Identify which cell holds the provided text, then report its (x, y) central coordinate. 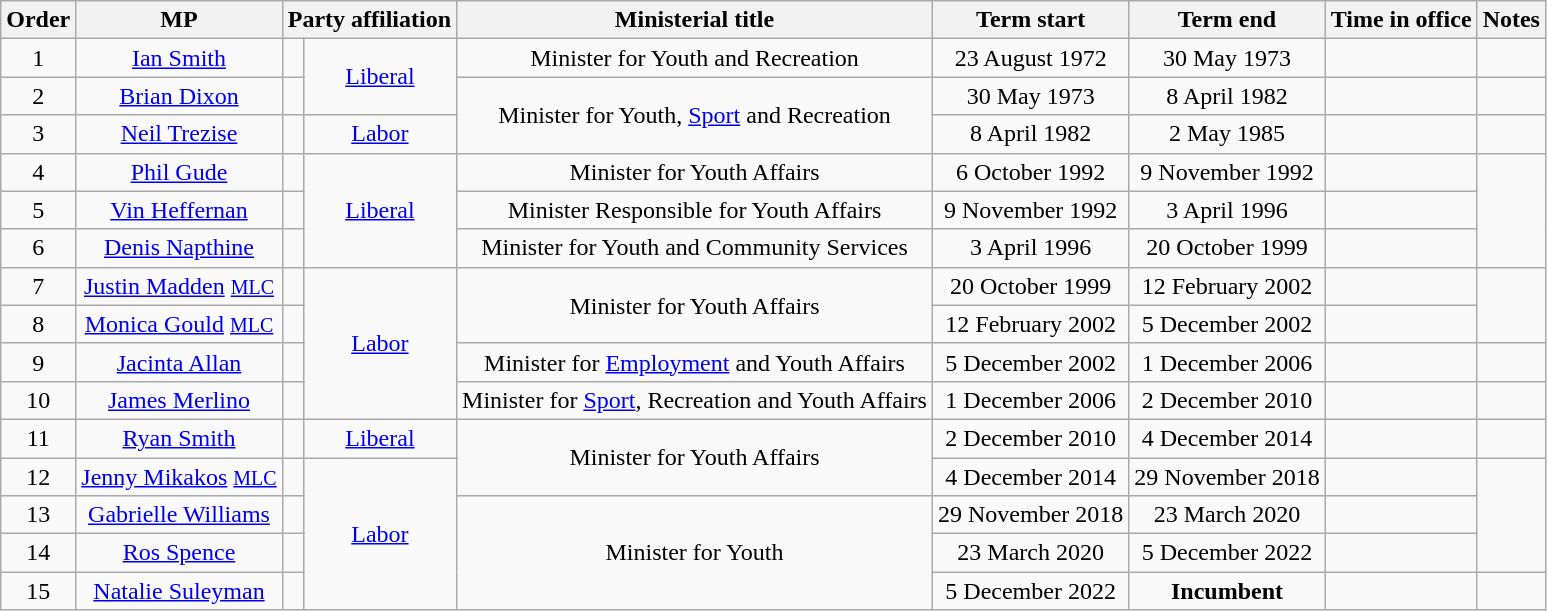
Denis Napthine (179, 248)
Minister for Youth and Recreation (695, 58)
Justin Madden MLC (179, 286)
Jenny Mikakos MLC (179, 477)
Minister for Youth and Community Services (695, 248)
Time in office (1401, 20)
Ryan Smith (179, 438)
1 (38, 58)
3 (38, 134)
Term end (1227, 20)
4 (38, 172)
Jacinta Allan (179, 362)
13 (38, 515)
Minister for Sport, Recreation and Youth Affairs (695, 400)
Ros Spence (179, 553)
Brian Dixon (179, 96)
14 (38, 553)
15 (38, 591)
James Merlino (179, 400)
Ministerial title (695, 20)
10 (38, 400)
Ian Smith (179, 58)
Natalie Suleyman (179, 591)
Minister for Youth (695, 553)
Minister for Youth, Sport and Recreation (695, 115)
Neil Trezise (179, 134)
11 (38, 438)
8 (38, 324)
Vin Heffernan (179, 210)
23 August 1972 (1030, 58)
6 (38, 248)
Minister Responsible for Youth Affairs (695, 210)
Gabrielle Williams (179, 515)
Party affiliation (369, 20)
9 (38, 362)
Phil Gude (179, 172)
Monica Gould MLC (179, 324)
MP (179, 20)
5 (38, 210)
Order (38, 20)
12 (38, 477)
2 (38, 96)
Term start (1030, 20)
Incumbent (1227, 591)
Notes (1511, 20)
2 May 1985 (1227, 134)
6 October 1992 (1030, 172)
Minister for Employment and Youth Affairs (695, 362)
7 (38, 286)
